For the text-containing cell, return its midpoint in [X, Y] coordinate format. 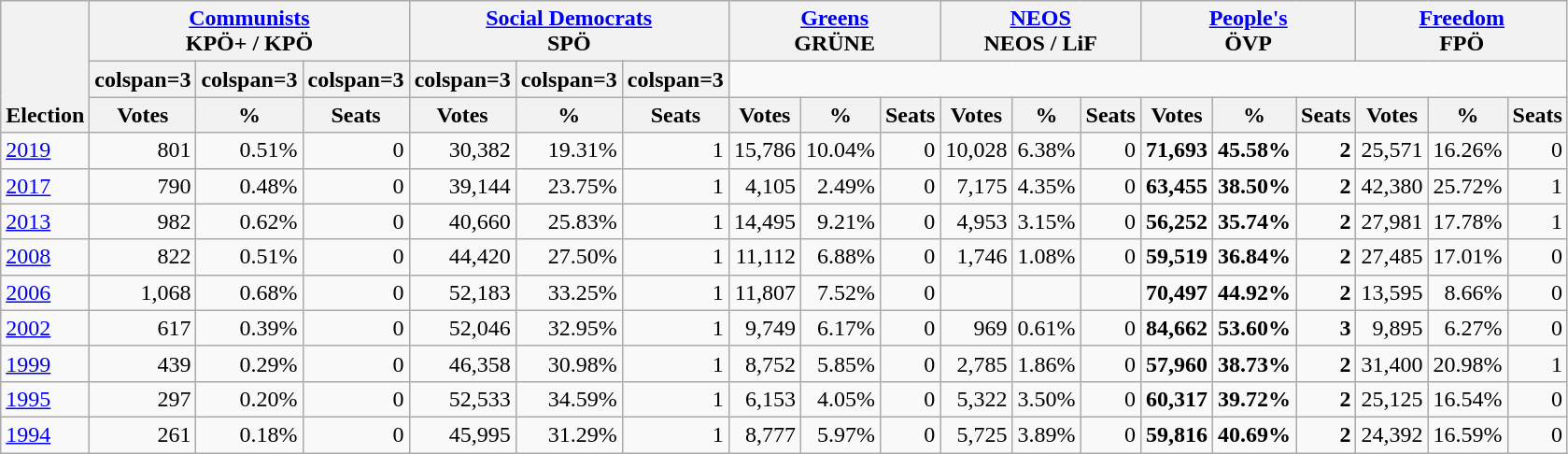
8,752 [764, 363]
1,746 [977, 257]
40,660 [462, 221]
2002 [45, 328]
1994 [45, 434]
19.31% [569, 150]
4.05% [841, 399]
8.66% [1468, 292]
1999 [45, 363]
44.92% [1253, 292]
3.15% [1046, 221]
46,358 [462, 363]
20.98% [1468, 363]
5.85% [841, 363]
9,895 [1391, 328]
0.29% [249, 363]
57,960 [1177, 363]
FreedomFPÖ [1462, 32]
27.50% [569, 257]
2.49% [841, 186]
790 [143, 186]
70,497 [1177, 292]
1.08% [1046, 257]
39.72% [1253, 399]
36.84% [1253, 257]
0.20% [249, 399]
GreensGRÜNE [835, 32]
30,382 [462, 150]
617 [143, 328]
14,495 [764, 221]
6.27% [1468, 328]
982 [143, 221]
6.17% [841, 328]
0.62% [249, 221]
2019 [45, 150]
31,400 [1391, 363]
40.69% [1253, 434]
5.97% [841, 434]
2013 [45, 221]
4,105 [764, 186]
0.18% [249, 434]
42,380 [1391, 186]
2008 [45, 257]
CommunistsKPÖ+ / KPÖ [249, 32]
24,392 [1391, 434]
11,807 [764, 292]
3.89% [1046, 434]
63,455 [1177, 186]
32.95% [569, 328]
261 [143, 434]
0.61% [1046, 328]
38.50% [1253, 186]
10.04% [841, 150]
0.48% [249, 186]
30.98% [569, 363]
1,068 [143, 292]
969 [977, 328]
1.86% [1046, 363]
23.75% [569, 186]
34.59% [569, 399]
10,028 [977, 150]
4,953 [977, 221]
801 [143, 150]
Social DemocratsSPÖ [569, 32]
5,725 [977, 434]
8,777 [764, 434]
59,519 [1177, 257]
13,595 [1391, 292]
3.50% [1046, 399]
33.25% [569, 292]
6,153 [764, 399]
16.59% [1468, 434]
60,317 [1177, 399]
6.38% [1046, 150]
53.60% [1253, 328]
16.54% [1468, 399]
NEOSNEOS / LiF [1040, 32]
Election [45, 67]
2,785 [977, 363]
25.83% [569, 221]
27,485 [1391, 257]
439 [143, 363]
71,693 [1177, 150]
7,175 [977, 186]
52,046 [462, 328]
52,183 [462, 292]
5,322 [977, 399]
822 [143, 257]
17.78% [1468, 221]
27,981 [1391, 221]
25.72% [1468, 186]
7.52% [841, 292]
25,571 [1391, 150]
15,786 [764, 150]
297 [143, 399]
9,749 [764, 328]
35.74% [1253, 221]
31.29% [569, 434]
1995 [45, 399]
16.26% [1468, 150]
59,816 [1177, 434]
2017 [45, 186]
0.39% [249, 328]
45.58% [1253, 150]
45,995 [462, 434]
0.68% [249, 292]
56,252 [1177, 221]
84,662 [1177, 328]
4.35% [1046, 186]
People'sÖVP [1248, 32]
52,533 [462, 399]
11,112 [764, 257]
6.88% [841, 257]
38.73% [1253, 363]
25,125 [1391, 399]
9.21% [841, 221]
17.01% [1468, 257]
44,420 [462, 257]
39,144 [462, 186]
2006 [45, 292]
3 [1326, 328]
